Determine the (x, y) coordinate at the center of the cell enclosing the given text.  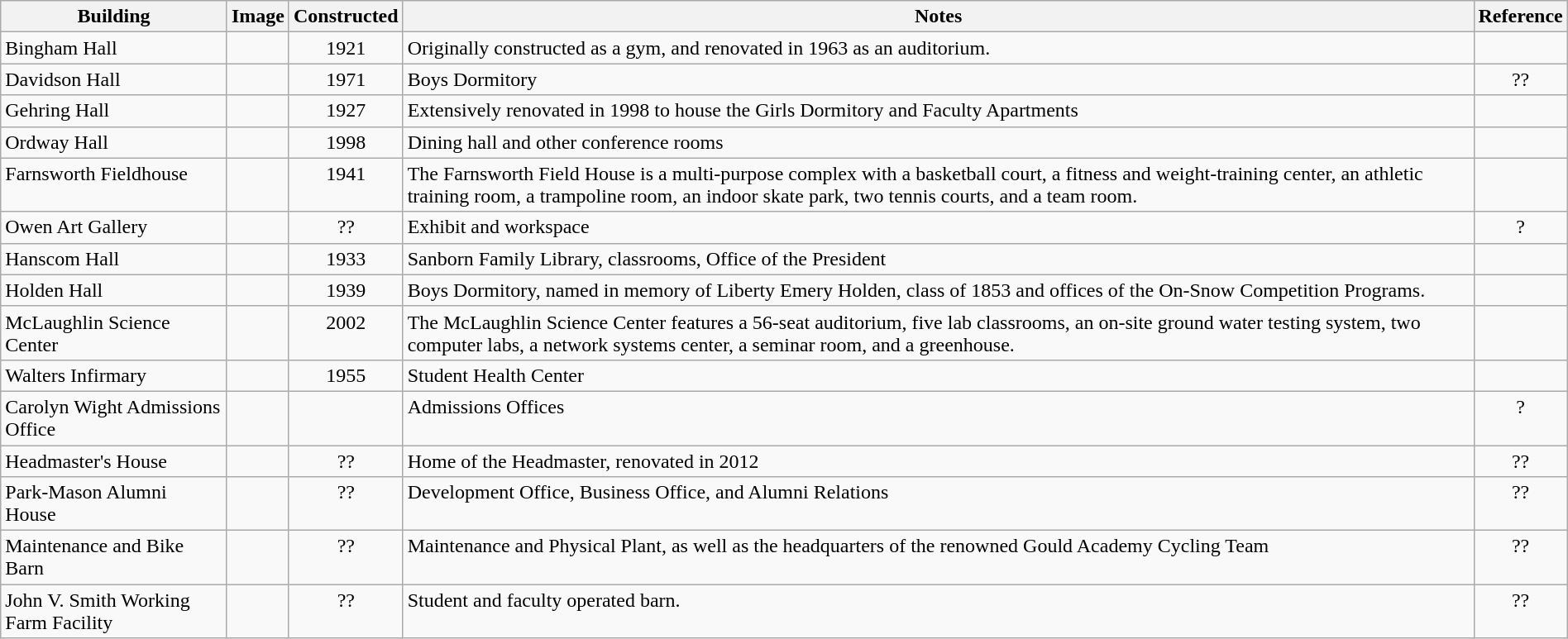
1933 (346, 259)
Gehring Hall (114, 111)
Maintenance and Bike Barn (114, 557)
1941 (346, 185)
1955 (346, 375)
Admissions Offices (938, 418)
Home of the Headmaster, renovated in 2012 (938, 460)
Carolyn Wight Admissions Office (114, 418)
Notes (938, 17)
1927 (346, 111)
Constructed (346, 17)
McLaughlin Science Center (114, 332)
Ordway Hall (114, 142)
Reference (1520, 17)
1921 (346, 48)
Headmaster's House (114, 460)
Exhibit and workspace (938, 227)
Originally constructed as a gym, and renovated in 1963 as an auditorium. (938, 48)
Student Health Center (938, 375)
Building (114, 17)
Bingham Hall (114, 48)
2002 (346, 332)
1939 (346, 290)
Davidson Hall (114, 79)
Development Office, Business Office, and Alumni Relations (938, 504)
Park-Mason Alumni House (114, 504)
Holden Hall (114, 290)
Boys Dormitory, named in memory of Liberty Emery Holden, class of 1853 and offices of the On-Snow Competition Programs. (938, 290)
1998 (346, 142)
Boys Dormitory (938, 79)
Maintenance and Physical Plant, as well as the headquarters of the renowned Gould Academy Cycling Team (938, 557)
Walters Infirmary (114, 375)
Dining hall and other conference rooms (938, 142)
Extensively renovated in 1998 to house the Girls Dormitory and Faculty Apartments (938, 111)
Image (258, 17)
Student and faculty operated barn. (938, 612)
Farnsworth Fieldhouse (114, 185)
Hanscom Hall (114, 259)
Sanborn Family Library, classrooms, Office of the President (938, 259)
Owen Art Gallery (114, 227)
John V. Smith Working Farm Facility (114, 612)
1971 (346, 79)
